Identify which cell holds the provided text, then report its (X, Y) central coordinate. 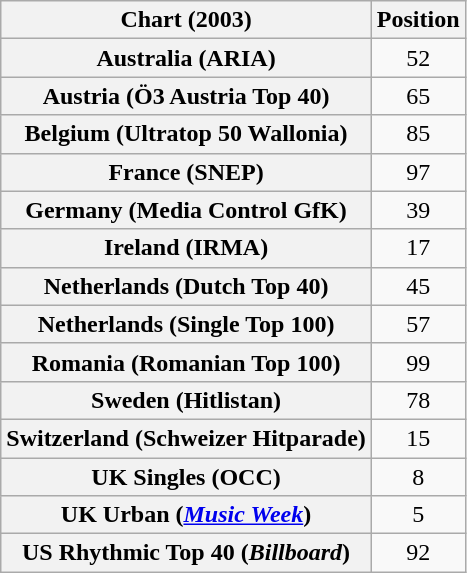
UK Urban (Music Week) (186, 515)
8 (418, 477)
57 (418, 324)
Switzerland (Schweizer Hitparade) (186, 438)
78 (418, 400)
Netherlands (Dutch Top 40) (186, 286)
Australia (ARIA) (186, 58)
65 (418, 96)
45 (418, 286)
US Rhythmic Top 40 (Billboard) (186, 553)
5 (418, 515)
92 (418, 553)
France (SNEP) (186, 172)
Sweden (Hitlistan) (186, 400)
17 (418, 248)
97 (418, 172)
Ireland (IRMA) (186, 248)
Netherlands (Single Top 100) (186, 324)
Austria (Ö3 Austria Top 40) (186, 96)
85 (418, 134)
15 (418, 438)
52 (418, 58)
Belgium (Ultratop 50 Wallonia) (186, 134)
Germany (Media Control GfK) (186, 210)
99 (418, 362)
Romania (Romanian Top 100) (186, 362)
UK Singles (OCC) (186, 477)
Chart (2003) (186, 20)
Position (418, 20)
39 (418, 210)
